Determine the (X, Y) coordinate at the center of the cell enclosing the given text.  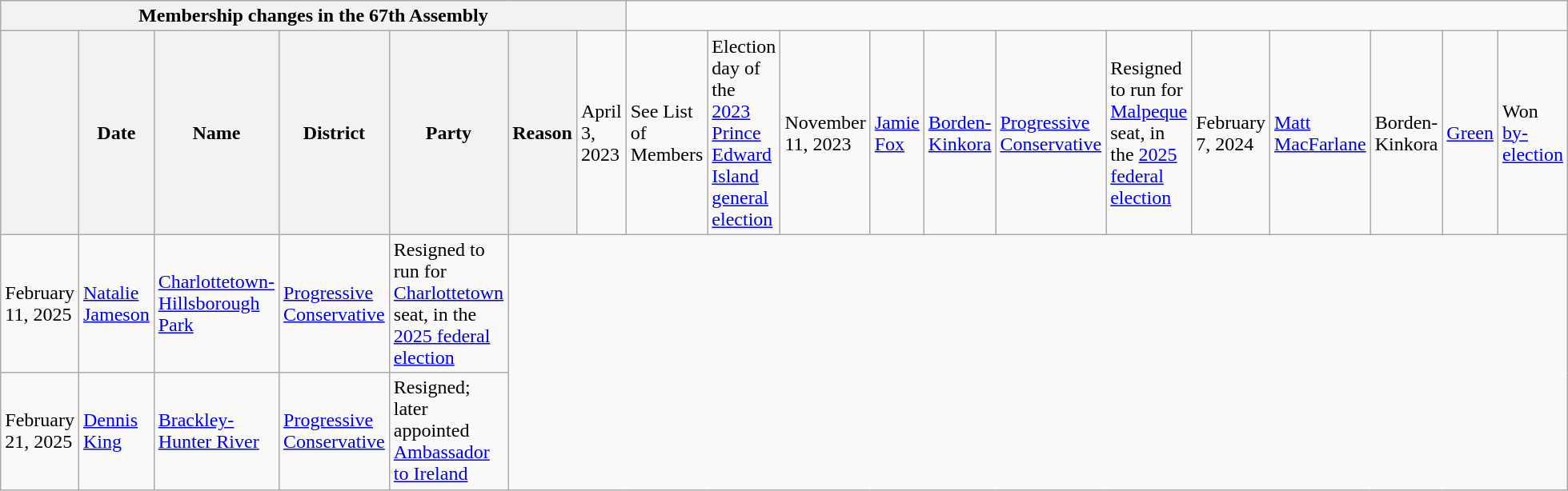
Natalie Jameson (116, 304)
Name (216, 133)
Resigned; later appointed Ambassador to Ireland (448, 431)
Matt MacFarlane (1320, 133)
Party (448, 133)
Brackley-Hunter River (216, 431)
February 7, 2024 (1231, 133)
Jamie Fox (896, 133)
Won by-election (1534, 133)
See List of Members (667, 133)
Membership changes in the 67th Assembly (314, 16)
Green (1470, 133)
February 11, 2025 (40, 304)
February 21, 2025 (40, 431)
April 3, 2023 (601, 133)
District (335, 133)
Dennis King (116, 431)
November 11, 2023 (825, 133)
Charlottetown-Hillsborough Park (216, 304)
Resigned to run for Charlottetown seat, in the 2025 federal election (448, 304)
Resigned to run for Malpeque seat, in the 2025 federal election (1149, 133)
Reason (543, 133)
Election day of the 2023 Prince Edward Island general election (744, 133)
Date (116, 133)
